Extract the [X, Y] coordinate from the center of the cell holding the provided text.  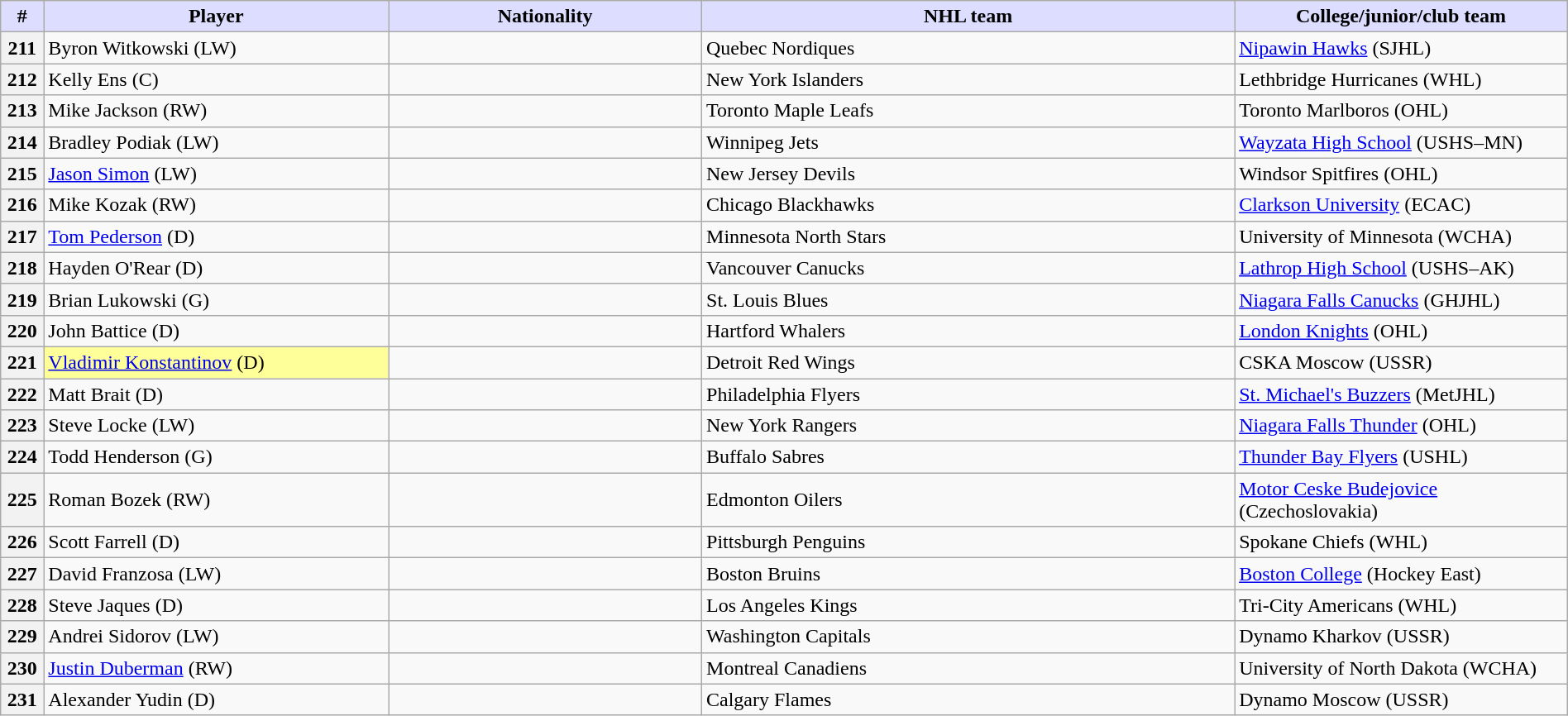
219 [22, 299]
Todd Henderson (G) [217, 457]
225 [22, 499]
Philadelphia Flyers [968, 394]
Spokane Chiefs (WHL) [1401, 542]
College/junior/club team [1401, 17]
# [22, 17]
Hartford Whalers [968, 331]
Calgary Flames [968, 699]
Dynamo Kharkov (USSR) [1401, 637]
222 [22, 394]
Pittsburgh Penguins [968, 542]
226 [22, 542]
Niagara Falls Canucks (GHJHL) [1401, 299]
228 [22, 605]
217 [22, 236]
University of North Dakota (WCHA) [1401, 668]
229 [22, 637]
Bradley Podiak (LW) [217, 142]
Boston College (Hockey East) [1401, 574]
213 [22, 111]
220 [22, 331]
224 [22, 457]
Chicago Blackhawks [968, 205]
Brian Lukowski (G) [217, 299]
Niagara Falls Thunder (OHL) [1401, 426]
221 [22, 362]
London Knights (OHL) [1401, 331]
Steve Jaques (D) [217, 605]
216 [22, 205]
John Battice (D) [217, 331]
Toronto Marlboros (OHL) [1401, 111]
Nipawin Hawks (SJHL) [1401, 48]
Player [217, 17]
Mike Kozak (RW) [217, 205]
211 [22, 48]
Andrei Sidorov (LW) [217, 637]
215 [22, 174]
St. Louis Blues [968, 299]
New York Rangers [968, 426]
218 [22, 268]
Washington Capitals [968, 637]
CSKA Moscow (USSR) [1401, 362]
New Jersey Devils [968, 174]
Jason Simon (LW) [217, 174]
Buffalo Sabres [968, 457]
Vladimir Konstantinov (D) [217, 362]
Steve Locke (LW) [217, 426]
Tom Pederson (D) [217, 236]
212 [22, 79]
New York Islanders [968, 79]
Thunder Bay Flyers (USHL) [1401, 457]
Matt Brait (D) [217, 394]
Hayden O'Rear (D) [217, 268]
Montreal Canadiens [968, 668]
Lethbridge Hurricanes (WHL) [1401, 79]
Toronto Maple Leafs [968, 111]
223 [22, 426]
NHL team [968, 17]
231 [22, 699]
Kelly Ens (C) [217, 79]
Roman Bozek (RW) [217, 499]
Mike Jackson (RW) [217, 111]
University of Minnesota (WCHA) [1401, 236]
Vancouver Canucks [968, 268]
Boston Bruins [968, 574]
Wayzata High School (USHS–MN) [1401, 142]
Dynamo Moscow (USSR) [1401, 699]
Edmonton Oilers [968, 499]
Winnipeg Jets [968, 142]
230 [22, 668]
Byron Witkowski (LW) [217, 48]
Windsor Spitfires (OHL) [1401, 174]
Los Angeles Kings [968, 605]
Tri-City Americans (WHL) [1401, 605]
Detroit Red Wings [968, 362]
Motor Ceske Budejovice (Czechoslovakia) [1401, 499]
Alexander Yudin (D) [217, 699]
214 [22, 142]
Lathrop High School (USHS–AK) [1401, 268]
St. Michael's Buzzers (MetJHL) [1401, 394]
227 [22, 574]
David Franzosa (LW) [217, 574]
Minnesota North Stars [968, 236]
Nationality [546, 17]
Clarkson University (ECAC) [1401, 205]
Quebec Nordiques [968, 48]
Justin Duberman (RW) [217, 668]
Scott Farrell (D) [217, 542]
